Extract the (X, Y) coordinate from the center of the cell holding the provided text.  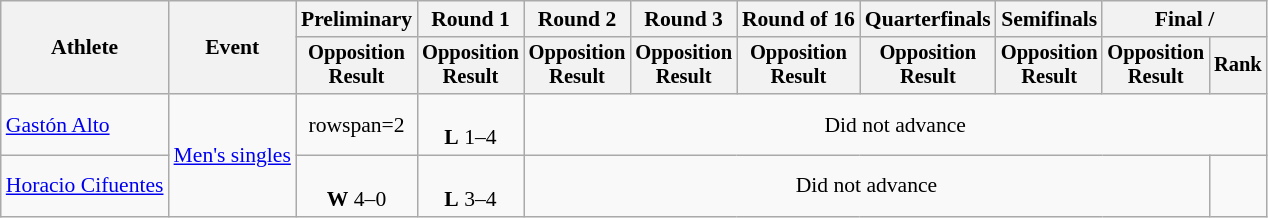
L 1–4 (470, 124)
rowspan=2 (356, 124)
Round 3 (684, 19)
Quarterfinals (928, 19)
Semifinals (1050, 19)
Rank (1238, 66)
Final / (1184, 19)
W 4–0 (356, 186)
Round 2 (578, 19)
Men's singles (232, 155)
Preliminary (356, 19)
Gastón Alto (85, 124)
Round 1 (470, 19)
Round of 16 (798, 19)
Athlete (85, 48)
L 3–4 (470, 186)
Horacio Cifuentes (85, 186)
Event (232, 48)
